Capture the cell that displays the provided text and extract its (x, y) central coordinate. 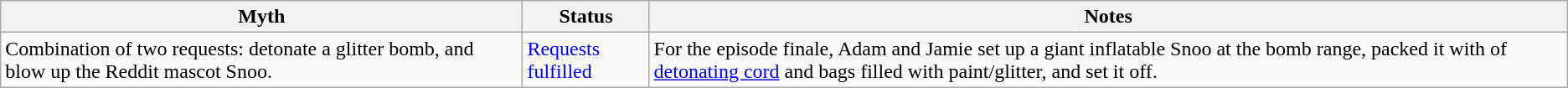
Notes (1108, 17)
Combination of two requests: detonate a glitter bomb, and blow up the Reddit mascot Snoo. (261, 60)
Requests fulfilled (586, 60)
Myth (261, 17)
Status (586, 17)
